Pinpoint the cell where the given text exists, returning its [x, y] midpoint coordinate. 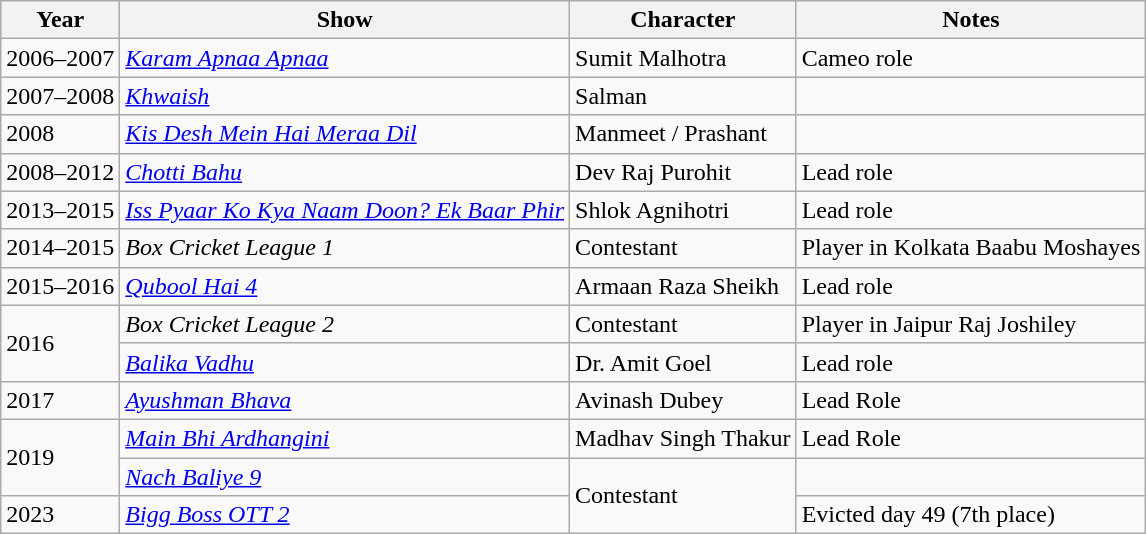
Evicted day 49 (7th place) [971, 515]
Main Bhi Ardhangini [345, 438]
Qubool Hai 4 [345, 286]
Shlok Agnihotri [684, 210]
Karam Apnaa Apnaa [345, 58]
Player in Kolkata Baabu Moshayes [971, 248]
2017 [60, 400]
2014–2015 [60, 248]
Bigg Boss OTT 2 [345, 515]
Show [345, 20]
2006–2007 [60, 58]
Box Cricket League 2 [345, 324]
2008–2012 [60, 172]
2016 [60, 343]
Kis Desh Mein Hai Meraa Dil [345, 134]
Manmeet / Prashant [684, 134]
Box Cricket League 1 [345, 248]
Sumit Malhotra [684, 58]
Dr. Amit Goel [684, 362]
Armaan Raza Sheikh [684, 286]
Nach Baliye 9 [345, 477]
2013–2015 [60, 210]
Madhav Singh Thakur [684, 438]
Ayushman Bhava [345, 400]
Character [684, 20]
2007–2008 [60, 96]
Cameo role [971, 58]
Notes [971, 20]
Dev Raj Purohit [684, 172]
2023 [60, 515]
Khwaish [345, 96]
Avinash Dubey [684, 400]
Balika Vadhu [345, 362]
Chotti Bahu [345, 172]
2008 [60, 134]
2015–2016 [60, 286]
Year [60, 20]
2019 [60, 457]
Salman [684, 96]
Player in Jaipur Raj Joshiley [971, 324]
Iss Pyaar Ko Kya Naam Doon? Ek Baar Phir [345, 210]
